Locate the cell with the specified text and output its (X, Y) center coordinate. 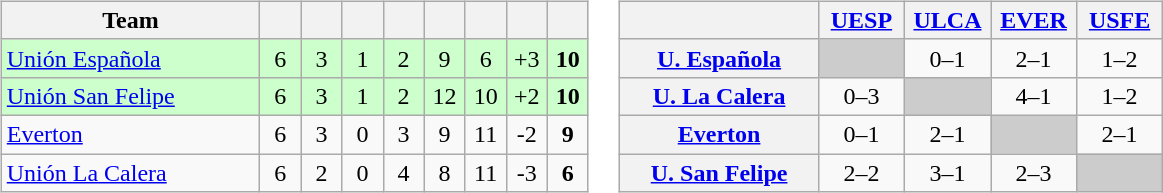
Unión Española (130, 58)
0–3 (861, 96)
3–1 (947, 173)
2–3 (1033, 173)
+2 (526, 96)
EVER (1033, 20)
-3 (526, 173)
Unión San Felipe (130, 96)
4 (404, 173)
Team (130, 20)
USFE (1120, 20)
U. La Calera (720, 96)
U. San Felipe (720, 173)
U. Española (720, 58)
Unión La Calera (130, 173)
-2 (526, 134)
12 (444, 96)
2–2 (861, 173)
+3 (526, 58)
8 (444, 173)
4–1 (1033, 96)
UESP (861, 20)
ULCA (947, 20)
